Extract the [x, y] coordinate from the center of the cell holding the provided text.  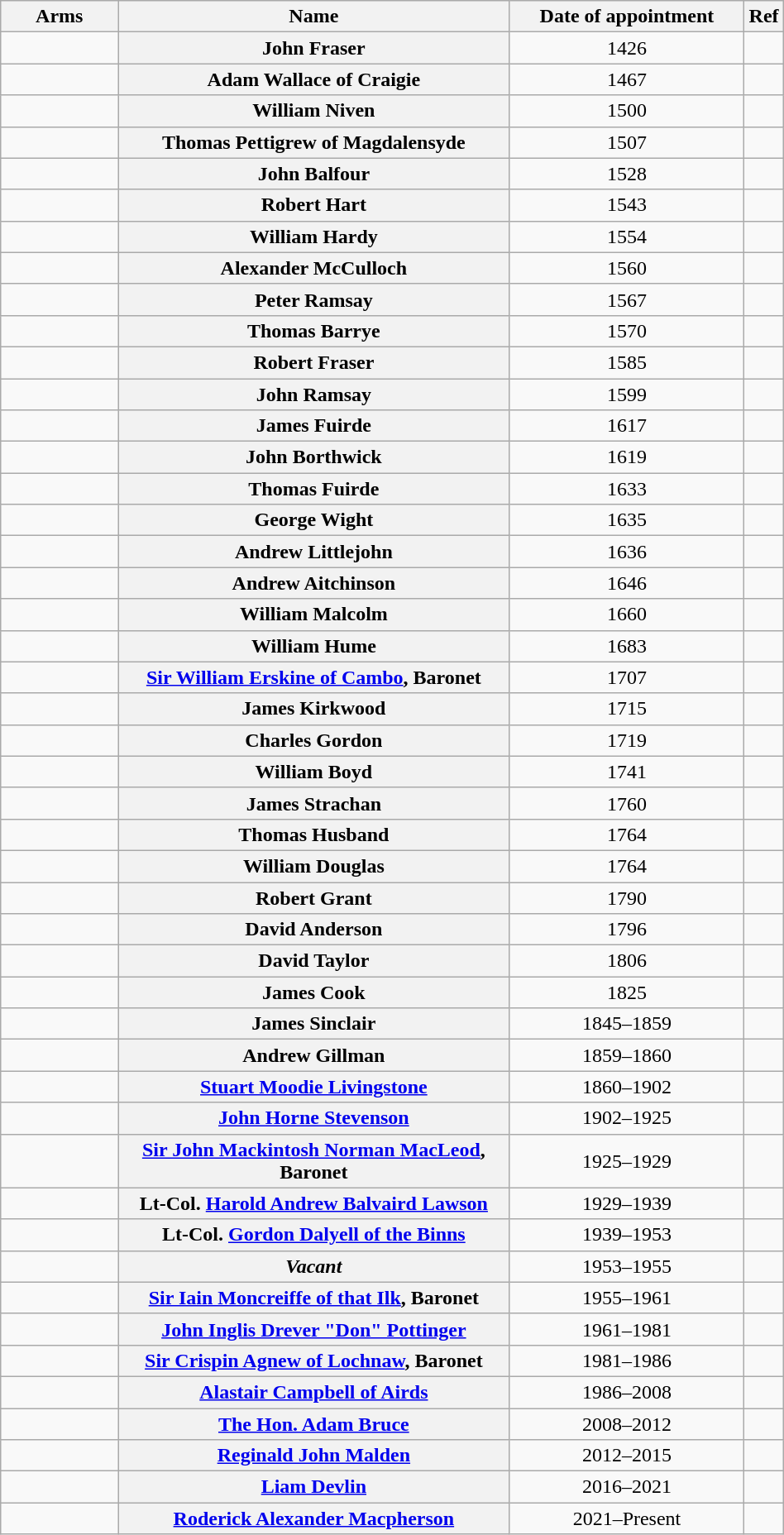
Roderick Alexander Macpherson [314, 1518]
1599 [627, 395]
1796 [627, 930]
Alexander McCulloch [314, 268]
Andrew Aitchinson [314, 583]
Sir John Mackintosh Norman MacLeod, Baronet [314, 1161]
John Inglis Drever "Don" Pottinger [314, 1329]
1715 [627, 709]
James Cook [314, 992]
William Malcolm [314, 614]
1961–1981 [627, 1329]
David Anderson [314, 930]
Alastair Campbell of Airds [314, 1392]
1806 [627, 961]
1543 [627, 205]
1500 [627, 111]
Adam Wallace of Craigie [314, 79]
1554 [627, 237]
John Ramsay [314, 395]
Sir Iain Moncreiffe of that Ilk, Baronet [314, 1298]
1660 [627, 614]
1953–1955 [627, 1266]
1719 [627, 740]
2016–2021 [627, 1487]
Stuart Moodie Livingstone [314, 1087]
Charles Gordon [314, 740]
Thomas Fuirde [314, 489]
1633 [627, 489]
1859–1860 [627, 1055]
Name [314, 17]
1646 [627, 583]
William Hardy [314, 237]
Liam Devlin [314, 1487]
1707 [627, 677]
William Boyd [314, 772]
Sir Crispin Agnew of Lochnaw, Baronet [314, 1360]
1570 [627, 331]
Andrew Littlejohn [314, 552]
John Balfour [314, 174]
Thomas Pettigrew of Magdalensyde [314, 142]
1567 [627, 299]
Date of appointment [627, 17]
William Douglas [314, 866]
Ref [764, 17]
1955–1961 [627, 1298]
1981–1986 [627, 1360]
1741 [627, 772]
1929–1939 [627, 1203]
1528 [627, 174]
1860–1902 [627, 1087]
2021–Present [627, 1518]
1845–1859 [627, 1024]
1683 [627, 646]
James Strachan [314, 803]
1507 [627, 142]
John Fraser [314, 48]
Robert Grant [314, 897]
2008–2012 [627, 1423]
1560 [627, 268]
1467 [627, 79]
1636 [627, 552]
Thomas Husband [314, 834]
Reginald John Malden [314, 1456]
Lt-Col. Harold Andrew Balvaird Lawson [314, 1203]
James Kirkwood [314, 709]
1825 [627, 992]
The Hon. Adam Bruce [314, 1423]
James Sinclair [314, 1024]
Vacant [314, 1266]
Arms [60, 17]
Robert Hart [314, 205]
John Borthwick [314, 457]
Sir William Erskine of Cambo, Baronet [314, 677]
1790 [627, 897]
1939–1953 [627, 1235]
1760 [627, 803]
Thomas Barrye [314, 331]
Andrew Gillman [314, 1055]
2012–2015 [627, 1456]
James Fuirde [314, 426]
William Hume [314, 646]
1902–1925 [627, 1118]
1635 [627, 520]
1619 [627, 457]
1426 [627, 48]
William Niven [314, 111]
1585 [627, 362]
1986–2008 [627, 1392]
David Taylor [314, 961]
Robert Fraser [314, 362]
George Wight [314, 520]
Lt-Col. Gordon Dalyell of the Binns [314, 1235]
1617 [627, 426]
Peter Ramsay [314, 299]
John Horne Stevenson [314, 1118]
1925–1929 [627, 1161]
